Determine the (X, Y) coordinate at the center of the cell enclosing the given text.  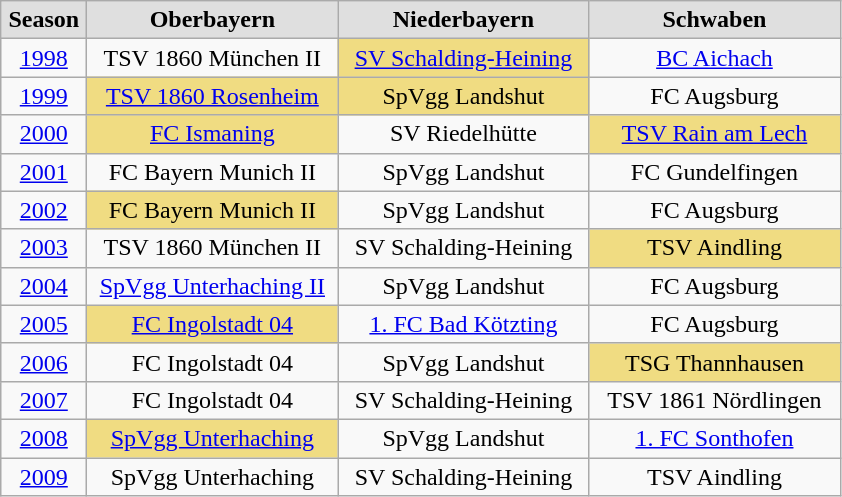
1998 (44, 58)
FC Gundelfingen (714, 172)
FC Ismaning (212, 134)
TSG Thannhausen (714, 362)
TSV 1861 Nördlingen (714, 400)
SpVgg Unterhaching II (212, 286)
SV Riedelhütte (464, 134)
Season (44, 20)
2001 (44, 172)
Schwaben (714, 20)
Oberbayern (212, 20)
TSV 1860 Rosenheim (212, 96)
2002 (44, 210)
2005 (44, 324)
2003 (44, 248)
2007 (44, 400)
2004 (44, 286)
2006 (44, 362)
2000 (44, 134)
Niederbayern (464, 20)
BC Aichach (714, 58)
TSV Rain am Lech (714, 134)
1. FC Bad Kötzting (464, 324)
2009 (44, 477)
1999 (44, 96)
1. FC Sonthofen (714, 438)
2008 (44, 438)
